Return the (x, y) coordinate for the center point of the cell that contains the specified text.  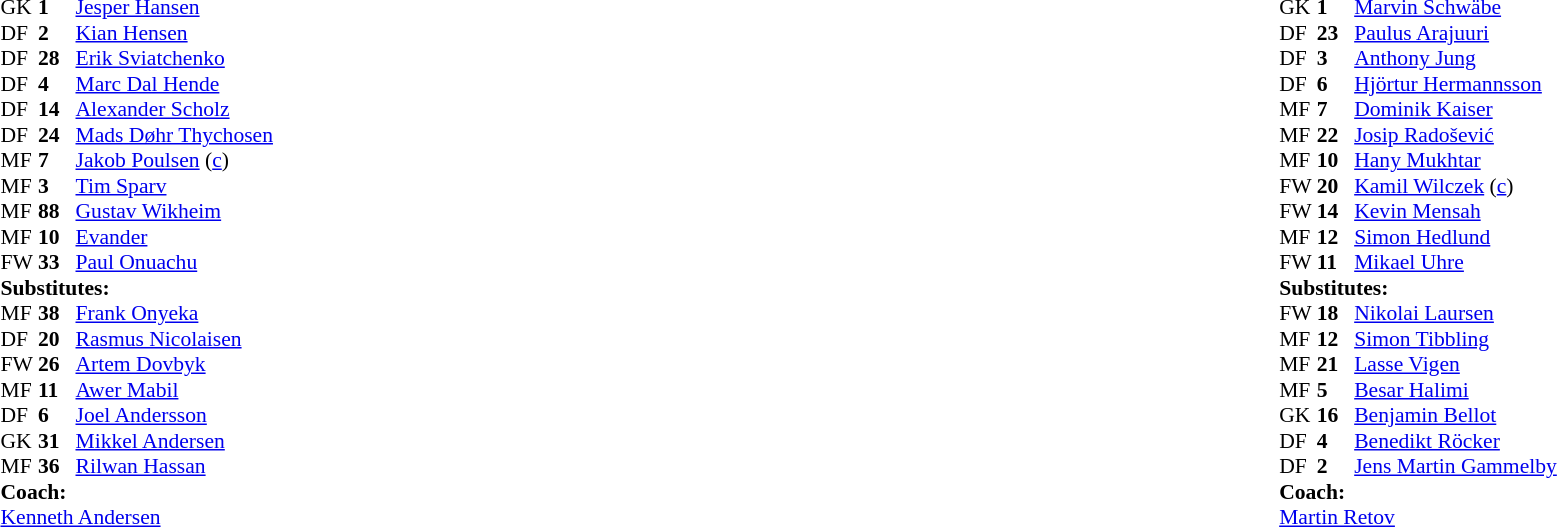
24 (57, 135)
Kamil Wilczek (c) (1456, 186)
23 (1336, 33)
36 (57, 467)
Mikael Uhre (1456, 263)
Besar Halimi (1456, 390)
22 (1336, 135)
26 (57, 365)
Awer Mabil (174, 390)
Kevin Mensah (1456, 211)
Kian Hensen (174, 33)
Gustav Wikheim (174, 211)
21 (1336, 365)
Benedikt Röcker (1456, 441)
Nikolai Laursen (1456, 313)
Mikkel Andersen (174, 441)
5 (1336, 390)
Evander (174, 237)
Anthony Jung (1456, 59)
Josip Radošević (1456, 135)
33 (57, 263)
Marc Dal Hende (174, 84)
Benjamin Bellot (1456, 415)
Paul Onuachu (174, 263)
Lasse Vigen (1456, 365)
Joel Andersson (174, 415)
Frank Onyeka (174, 313)
Artem Dovbyk (174, 365)
38 (57, 313)
Rilwan Hassan (174, 467)
Jakob Poulsen (c) (174, 161)
Simon Hedlund (1456, 237)
Rasmus Nicolaisen (174, 339)
31 (57, 441)
Dominik Kaiser (1456, 109)
88 (57, 211)
Hjörtur Hermannsson (1456, 84)
Erik Sviatchenko (174, 59)
Tim Sparv (174, 186)
Alexander Scholz (174, 109)
Mads Døhr Thychosen (174, 135)
18 (1336, 313)
Paulus Arajuuri (1456, 33)
Simon Tibbling (1456, 339)
Jens Martin Gammelby (1456, 467)
Hany Mukhtar (1456, 161)
28 (57, 59)
16 (1336, 415)
